Provide the (X, Y) coordinate of the cell's center where the given text is located.  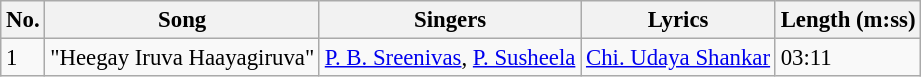
1 (23, 58)
Lyrics (678, 20)
Song (182, 20)
"Heegay Iruva Haayagiruva" (182, 58)
Singers (450, 20)
03:11 (848, 58)
Chi. Udaya Shankar (678, 58)
No. (23, 20)
P. B. Sreenivas, P. Susheela (450, 58)
Length (m:ss) (848, 20)
